From the cell containing the given text, extract its center point as [X, Y] coordinate. 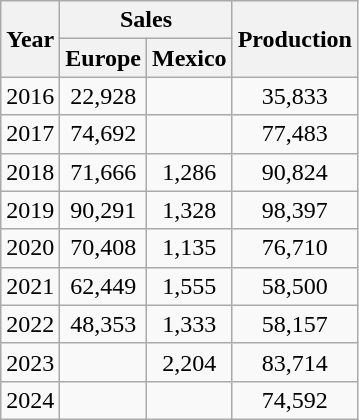
1,328 [189, 210]
70,408 [104, 248]
2023 [30, 362]
2021 [30, 286]
2020 [30, 248]
2019 [30, 210]
1,333 [189, 324]
Mexico [189, 58]
48,353 [104, 324]
2,204 [189, 362]
Sales [146, 20]
Europe [104, 58]
98,397 [294, 210]
2016 [30, 96]
22,928 [104, 96]
58,157 [294, 324]
35,833 [294, 96]
90,824 [294, 172]
1,555 [189, 286]
77,483 [294, 134]
58,500 [294, 286]
2022 [30, 324]
2018 [30, 172]
74,692 [104, 134]
76,710 [294, 248]
2017 [30, 134]
62,449 [104, 286]
1,286 [189, 172]
2024 [30, 400]
90,291 [104, 210]
1,135 [189, 248]
83,714 [294, 362]
71,666 [104, 172]
Year [30, 39]
74,592 [294, 400]
Production [294, 39]
